Identify which cell holds the provided text, then report its [X, Y] central coordinate. 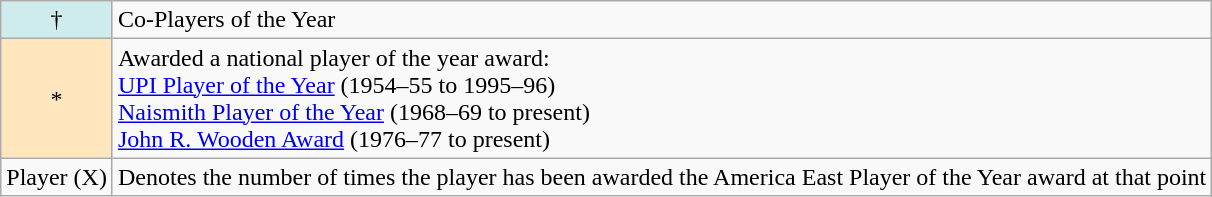
† [57, 20]
Player (X) [57, 177]
Co-Players of the Year [662, 20]
* [57, 98]
Denotes the number of times the player has been awarded the America East Player of the Year award at that point [662, 177]
